For the text-containing cell, return its midpoint in (X, Y) coordinate format. 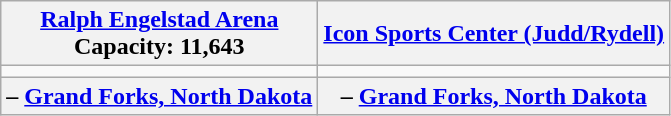
Ralph Engelstad ArenaCapacity: 11,643 (160, 34)
Icon Sports Center (Judd/Rydell) (494, 34)
